Extract the [X, Y] coordinate from the center of the cell holding the provided text.  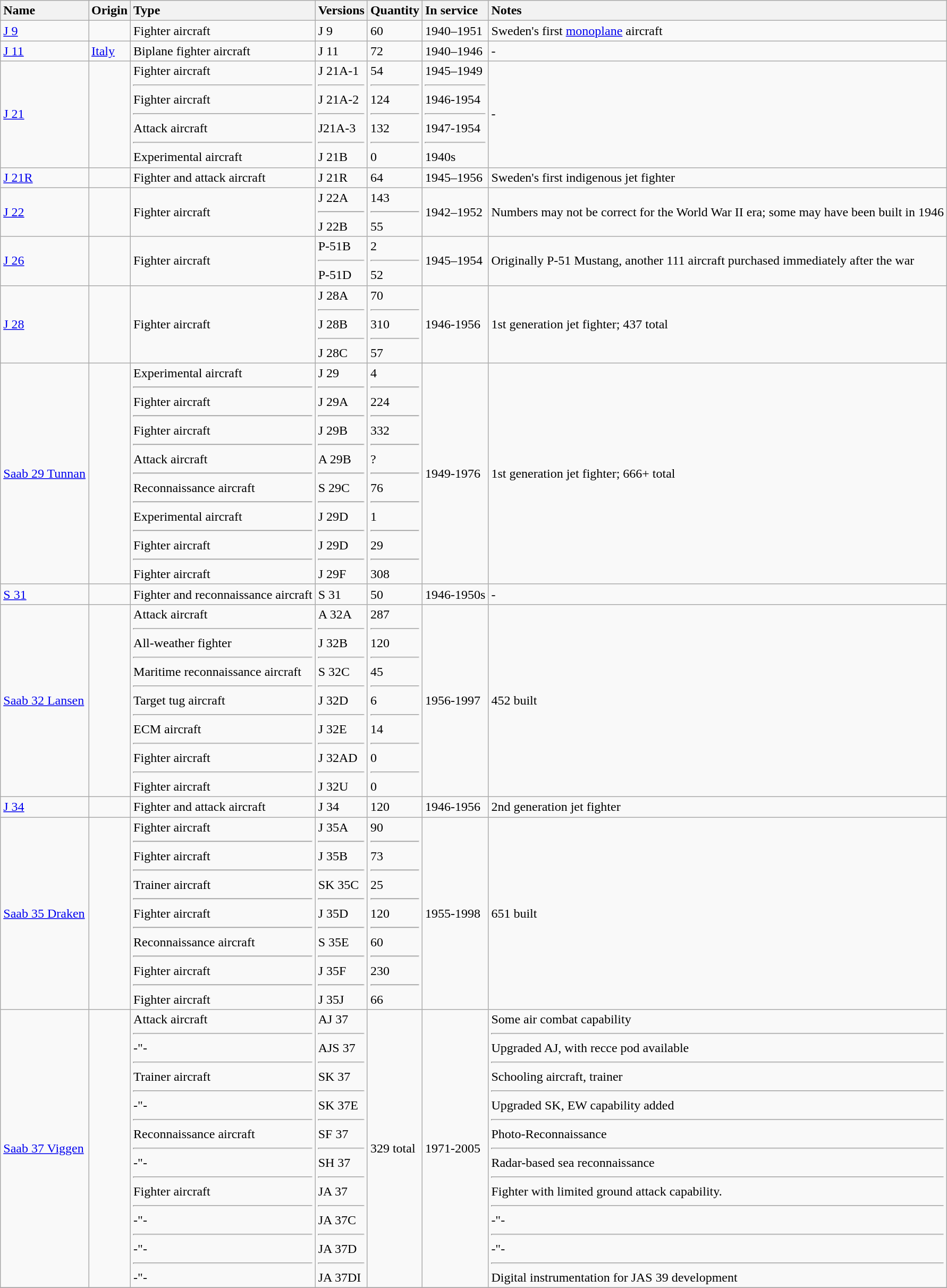
Biplane fighter aircraft [223, 51]
Name [45, 11]
AJ 37AJS 37SK 37SK 37ESF 37SH 37JA 37JA 37CJA 37DJA 37DI [341, 1149]
60 [394, 31]
J 26 [45, 261]
J 28 [45, 324]
Attack aircraft-"-Trainer aircraft-"-Reconnaissance aircraft-"-Fighter aircraft-"--"--"- [223, 1149]
J 35AJ 35BSK 35CJ 35DS 35EJ 35FJ 35J [341, 913]
Originally P-51 Mustang, another 111 aircraft purchased immediately after the war [717, 261]
651 built [717, 913]
Notes [717, 11]
1945–1956 [455, 177]
Sweden's first indigenous jet fighter [717, 177]
Attack aircraftAll-weather fighterMaritime reconnaissance aircraftTarget tug aircraftECM aircraftFighter aircraftFighter aircraft [223, 700]
2nd generation jet fighter [717, 807]
J 28AJ 28BJ 28C [341, 324]
Fighter and reconnaissance aircraft [223, 594]
1946-1950s [455, 594]
7031057 [394, 324]
Type [223, 11]
452 built [717, 700]
Sweden's first monoplane aircraft [717, 31]
A 32AJ 32BS 32CJ 32DJ 32EJ 32ADJ 32U [341, 700]
Saab 37 Viggen [45, 1149]
1949-1976 [455, 473]
2871204561400 [394, 700]
J 22 [45, 212]
50 [394, 594]
1945–1954 [455, 261]
329 total [394, 1149]
252 [394, 261]
1971-2005 [455, 1149]
In service [455, 11]
Saab 29 Tunnan [45, 473]
Experimental aircraftFighter aircraftFighter aircraftAttack aircraftReconnaissance aircraftExperimental aircraftFighter aircraftFighter aircraft [223, 473]
Numbers may not be correct for the World War II era; some may have been built in 1946 [717, 212]
72 [394, 51]
1940–1951 [455, 31]
J 21A-1J 21A-2J21A-3J 21B [341, 114]
1940–1946 [455, 51]
1st generation jet fighter; 437 total [717, 324]
J 22AJ 22B [341, 212]
9073251206023066 [394, 913]
1955-1998 [455, 913]
1945–19491946-19541947-19541940s [455, 114]
Origin [109, 11]
Saab 35 Draken [45, 913]
1956-1997 [455, 700]
1942–1952 [455, 212]
Fighter aircraftFighter aircraftTrainer aircraftFighter aircraftReconnaissance aircraftFighter aircraftFighter aircraft [223, 913]
Italy [109, 51]
64 [394, 177]
P-51BP-51D [341, 261]
541241320 [394, 114]
J 29J 29AJ 29BA 29BS 29CJ 29DJ 29DJ 29F [341, 473]
Fighter aircraftFighter aircraftAttack aircraftExperimental aircraft [223, 114]
Saab 32 Lansen [45, 700]
14355 [394, 212]
Quantity [394, 11]
Versions [341, 11]
4224332?76129308 [394, 473]
120 [394, 807]
1st generation jet fighter; 666+ total [717, 473]
J 21 [45, 114]
